Search for the cell housing the specified text and yield its (x, y) center coordinate. 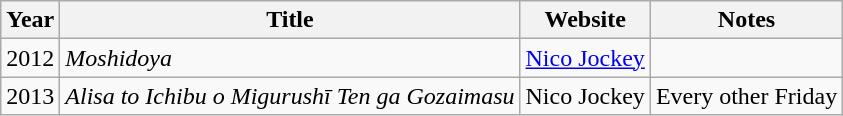
Moshidoya (290, 58)
Year (30, 20)
2013 (30, 96)
2012 (30, 58)
Every other Friday (746, 96)
Website (585, 20)
Title (290, 20)
Notes (746, 20)
Alisa to Ichibu o Migurushī Ten ga Gozaimasu (290, 96)
